Identify which cell holds the provided text, then report its [x, y] central coordinate. 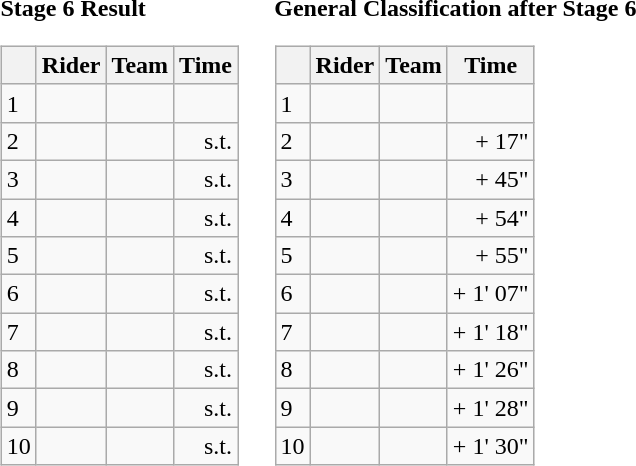
+ 54" [490, 217]
+ 1' 07" [490, 294]
+ 1' 28" [490, 408]
+ 1' 30" [490, 446]
+ 1' 18" [490, 332]
+ 45" [490, 179]
+ 17" [490, 141]
+ 55" [490, 256]
+ 1' 26" [490, 370]
